Output the [X, Y] coordinate of the center of the cell containing the given text.  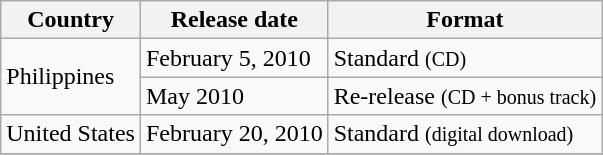
May 2010 [234, 96]
Standard (CD) [464, 58]
February 5, 2010 [234, 58]
Re-release (CD + bonus track) [464, 96]
Standard (digital download) [464, 134]
Philippines [71, 77]
Country [71, 20]
United States [71, 134]
Release date [234, 20]
Format [464, 20]
February 20, 2010 [234, 134]
